Identify which cell holds the provided text, then report its (X, Y) central coordinate. 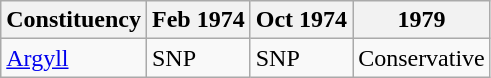
Constituency (74, 20)
Argyll (74, 58)
Oct 1974 (301, 20)
1979 (422, 20)
Feb 1974 (198, 20)
Conservative (422, 58)
